From the cell containing the given text, extract its center point as (x, y) coordinate. 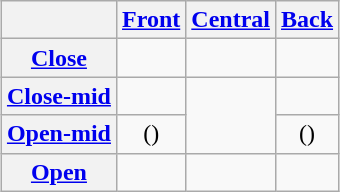
Close (58, 58)
Central (231, 20)
Close-mid (58, 96)
Front (150, 20)
Open-mid (58, 134)
Open (58, 172)
Back (306, 20)
